For the text-containing cell, return its midpoint in (x, y) coordinate format. 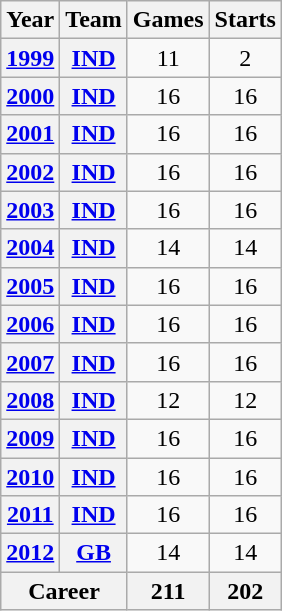
2003 (30, 210)
2011 (30, 515)
2005 (30, 286)
2006 (30, 324)
Year (30, 20)
2007 (30, 362)
GB (94, 553)
Team (94, 20)
2010 (30, 477)
2008 (30, 400)
Games (168, 20)
2009 (30, 438)
2004 (30, 248)
2001 (30, 134)
Career (64, 591)
11 (168, 58)
202 (245, 591)
2012 (30, 553)
Starts (245, 20)
2002 (30, 172)
2 (245, 58)
211 (168, 591)
2000 (30, 96)
1999 (30, 58)
